Scan for the cell matching the given text and deliver its (X, Y) coordinate at center. 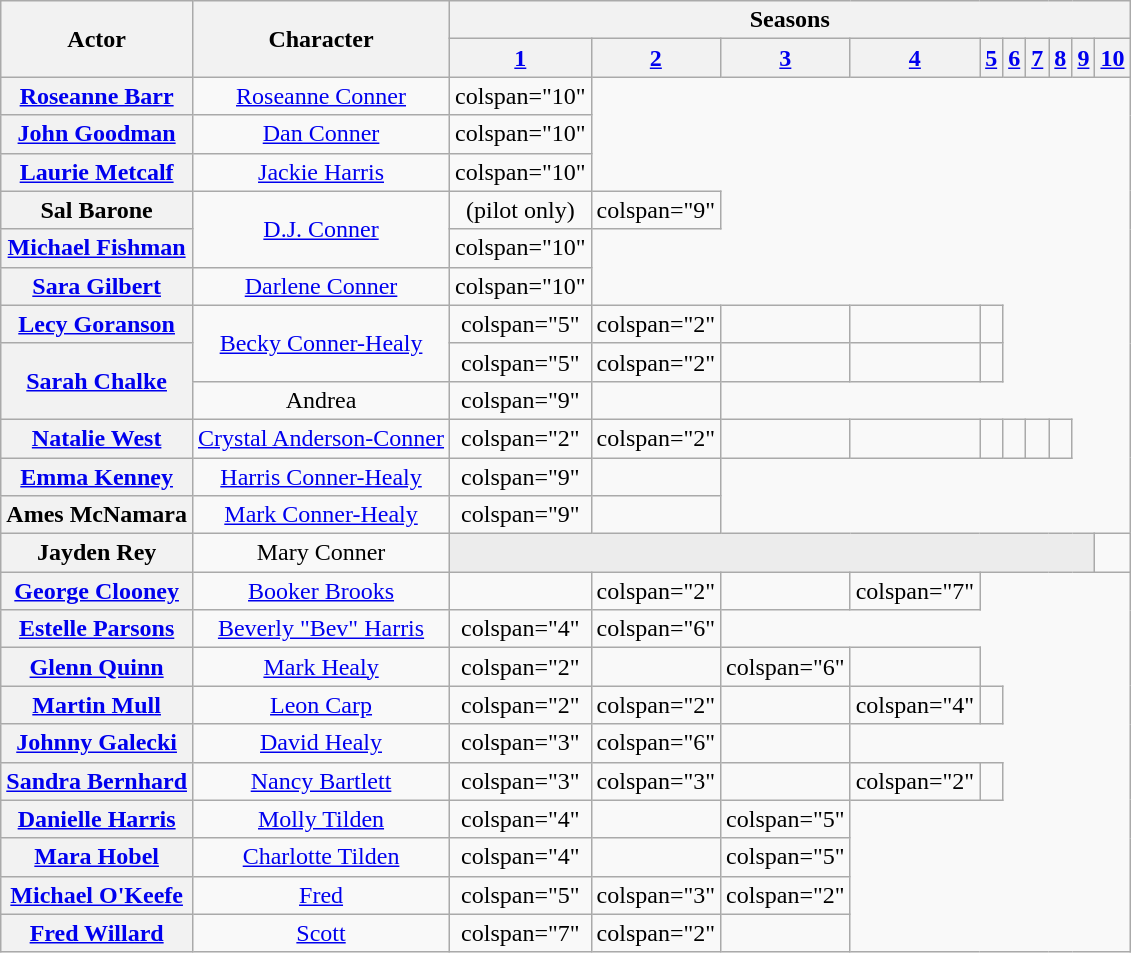
Glenn Quinn (97, 667)
Roseanne Conner (322, 96)
Emma Kenney (97, 477)
Lecy Goranson (97, 324)
Mary Conner (322, 553)
Molly Tilden (322, 819)
Sal Barone (97, 210)
Darlene Conner (322, 286)
(pilot only) (521, 210)
Harris Conner-Healy (322, 477)
9 (1084, 58)
Ames McNamara (97, 515)
Natalie West (97, 438)
Johnny Galecki (97, 743)
Booker Brooks (322, 591)
Fred Willard (97, 933)
Sarah Chalke (97, 381)
D.J. Conner (322, 229)
Leon Carp (322, 705)
Mara Hobel (97, 857)
6 (1014, 58)
3 (786, 58)
Character (322, 39)
Fred (322, 895)
Charlotte Tilden (322, 857)
Andrea (322, 400)
8 (1060, 58)
Dan Conner (322, 134)
4 (915, 58)
Mark Healy (322, 667)
Sara Gilbert (97, 286)
Sandra Bernhard (97, 781)
Michael Fishman (97, 248)
Nancy Bartlett (322, 781)
John Goodman (97, 134)
Beverly "Bev" Harris (322, 629)
5 (992, 58)
1 (521, 58)
Jackie Harris (322, 172)
David Healy (322, 743)
Michael O'Keefe (97, 895)
George Clooney (97, 591)
Crystal Anderson-Conner (322, 438)
Roseanne Barr (97, 96)
Estelle Parsons (97, 629)
Martin Mull (97, 705)
Becky Conner-Healy (322, 343)
Jayden Rey (97, 553)
10 (1112, 58)
Mark Conner-Healy (322, 515)
2 (656, 58)
Laurie Metcalf (97, 172)
Scott (322, 933)
Danielle Harris (97, 819)
Seasons (790, 20)
7 (1038, 58)
Actor (97, 39)
